Detect which cell encompasses the target text, then output its [x, y] center coordinate. 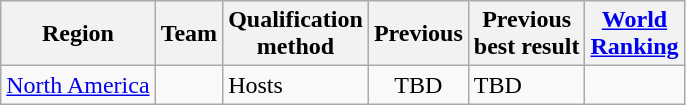
North America [78, 85]
Previous best result [526, 34]
Hosts [296, 85]
Team [189, 34]
Previous [418, 34]
Qualificationmethod [296, 34]
Region [78, 34]
WorldRanking [634, 34]
